Output the [x, y] coordinate of the center of the cell containing the given text.  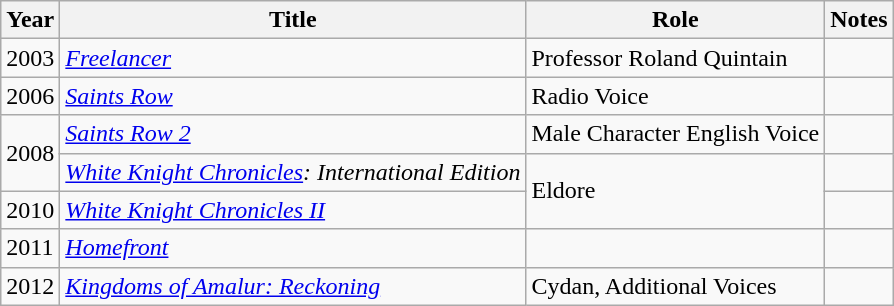
Eldore [676, 191]
White Knight Chronicles: International Edition [293, 172]
Saints Row [293, 96]
White Knight Chronicles II [293, 210]
Professor Roland Quintain [676, 58]
2003 [30, 58]
Year [30, 20]
Saints Row 2 [293, 134]
Role [676, 20]
Radio Voice [676, 96]
Kingdoms of Amalur: Reckoning [293, 286]
2012 [30, 286]
Male Character English Voice [676, 134]
Title [293, 20]
Homefront [293, 248]
Notes [859, 20]
2010 [30, 210]
2008 [30, 153]
2006 [30, 96]
Freelancer [293, 58]
Cydan, Additional Voices [676, 286]
2011 [30, 248]
